Return the [x, y] coordinate for the center point of the cell that contains the specified text.  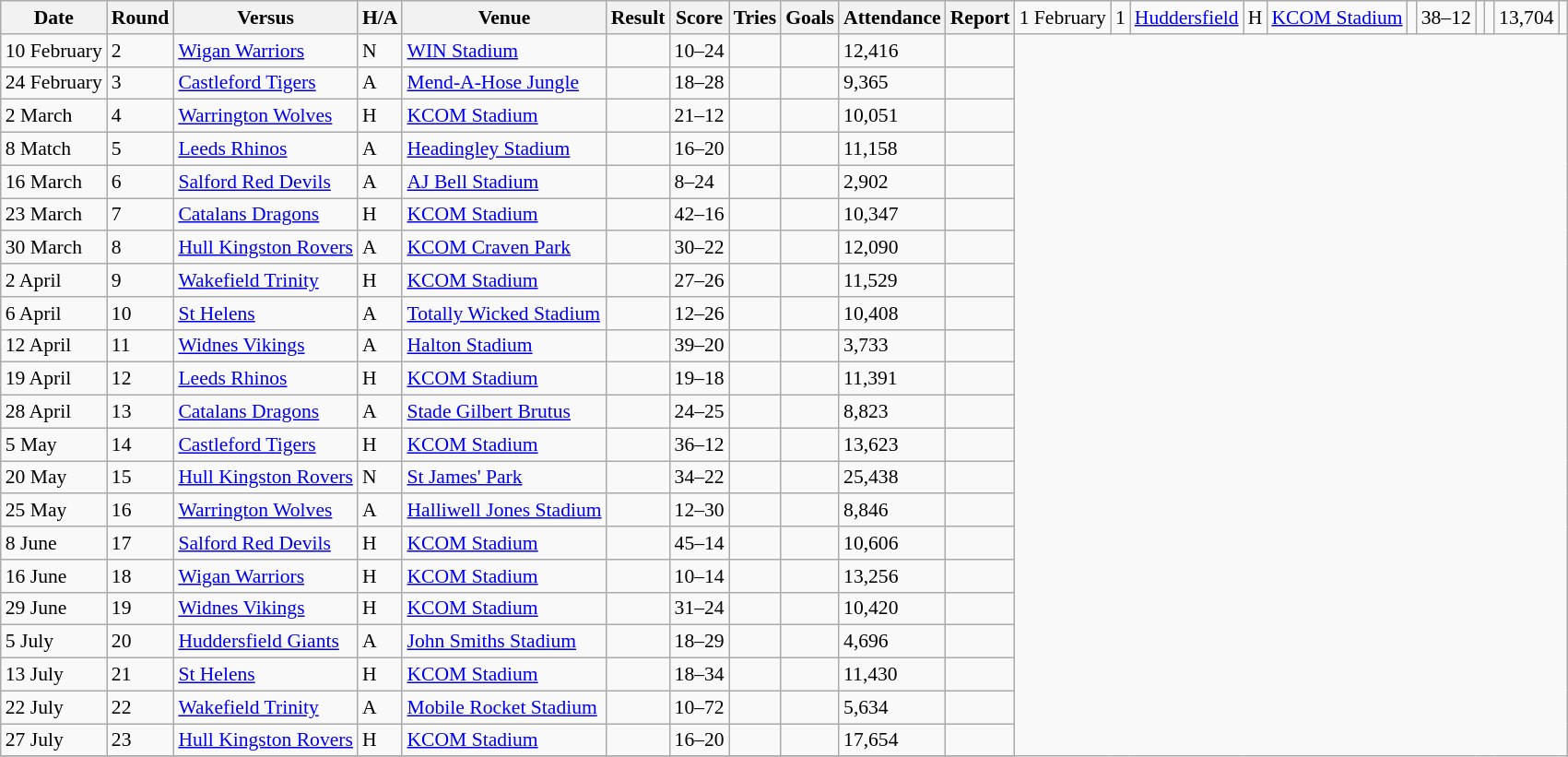
8,823 [892, 412]
6 April [53, 313]
38–12 [1446, 18]
11,158 [892, 149]
KCOM Craven Park [503, 248]
12 April [53, 346]
25 May [53, 511]
42–16 [700, 215]
4 [140, 116]
11,430 [892, 675]
34–22 [700, 478]
10 [140, 313]
Round [140, 18]
5 July [53, 642]
15 [140, 478]
John Smiths Stadium [503, 642]
36–12 [700, 444]
22 [140, 707]
1 [1121, 18]
22 July [53, 707]
H/A [380, 18]
12–30 [700, 511]
Halton Stadium [503, 346]
20 May [53, 478]
Headingley Stadium [503, 149]
5 [140, 149]
19 [140, 609]
13,623 [892, 444]
Halliwell Jones Stadium [503, 511]
11,529 [892, 280]
8 June [53, 543]
18–34 [700, 675]
21 [140, 675]
Totally Wicked Stadium [503, 313]
13,256 [892, 576]
Date [53, 18]
Tries [755, 18]
Huddersfield Giants [265, 642]
18 [140, 576]
2 March [53, 116]
Venue [503, 18]
Huddersfield [1187, 18]
16 March [53, 182]
10 February [53, 51]
19 April [53, 379]
13 [140, 412]
8,846 [892, 511]
25,438 [892, 478]
10–24 [700, 51]
31–24 [700, 609]
12,416 [892, 51]
14 [140, 444]
18–28 [700, 83]
8 [140, 248]
3,733 [892, 346]
12 [140, 379]
10,606 [892, 543]
8 Match [53, 149]
24–25 [700, 412]
Result [638, 18]
27–26 [700, 280]
12–26 [700, 313]
16 June [53, 576]
St James' Park [503, 478]
3 [140, 83]
11 [140, 346]
24 February [53, 83]
2 [140, 51]
6 [140, 182]
2 April [53, 280]
20 [140, 642]
30 March [53, 248]
10–14 [700, 576]
Versus [265, 18]
13 July [53, 675]
10,051 [892, 116]
17 [140, 543]
8–24 [700, 182]
WIN Stadium [503, 51]
2,902 [892, 182]
45–14 [700, 543]
10,408 [892, 313]
13,704 [1527, 18]
30–22 [700, 248]
9,365 [892, 83]
Stade Gilbert Brutus [503, 412]
18–29 [700, 642]
Goals [809, 18]
Attendance [892, 18]
11,391 [892, 379]
7 [140, 215]
Mend-A-Hose Jungle [503, 83]
19–18 [700, 379]
23 March [53, 215]
Mobile Rocket Stadium [503, 707]
9 [140, 280]
27 July [53, 740]
5,634 [892, 707]
Score [700, 18]
29 June [53, 609]
5 May [53, 444]
AJ Bell Stadium [503, 182]
10,420 [892, 609]
39–20 [700, 346]
12,090 [892, 248]
28 April [53, 412]
10–72 [700, 707]
16 [140, 511]
23 [140, 740]
10,347 [892, 215]
1 February [1063, 18]
21–12 [700, 116]
4,696 [892, 642]
Report [981, 18]
17,654 [892, 740]
